Provide the (x, y) coordinate of the cell's center where the given text is located.  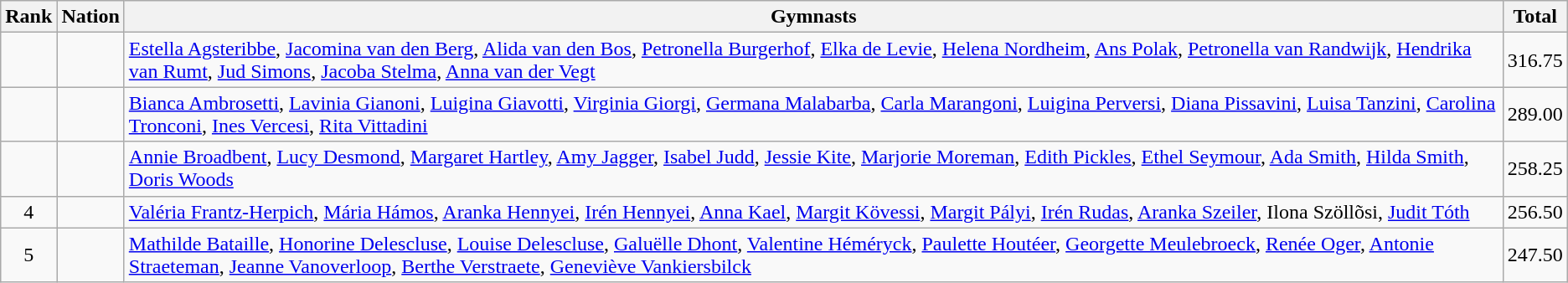
Total (1534, 17)
Rank (28, 17)
289.00 (1534, 114)
256.50 (1534, 212)
4 (28, 212)
Nation (90, 17)
247.50 (1534, 255)
316.75 (1534, 60)
258.25 (1534, 169)
5 (28, 255)
Gymnasts (813, 17)
